Search for the cell housing the specified text and yield its (x, y) center coordinate. 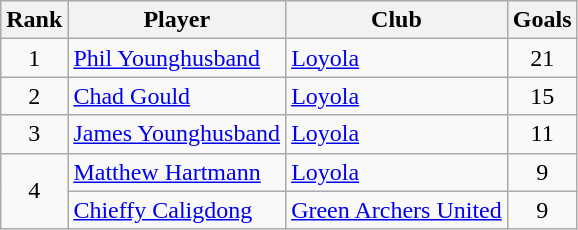
Player (177, 20)
Club (397, 20)
James Younghusband (177, 134)
4 (34, 191)
Rank (34, 20)
Goals (542, 20)
Chieffy Caligdong (177, 210)
1 (34, 58)
11 (542, 134)
Chad Gould (177, 96)
Green Archers United (397, 210)
Matthew Hartmann (177, 172)
15 (542, 96)
21 (542, 58)
Phil Younghusband (177, 58)
3 (34, 134)
2 (34, 96)
